Determine the (X, Y) coordinate at the center of the cell enclosing the given text.  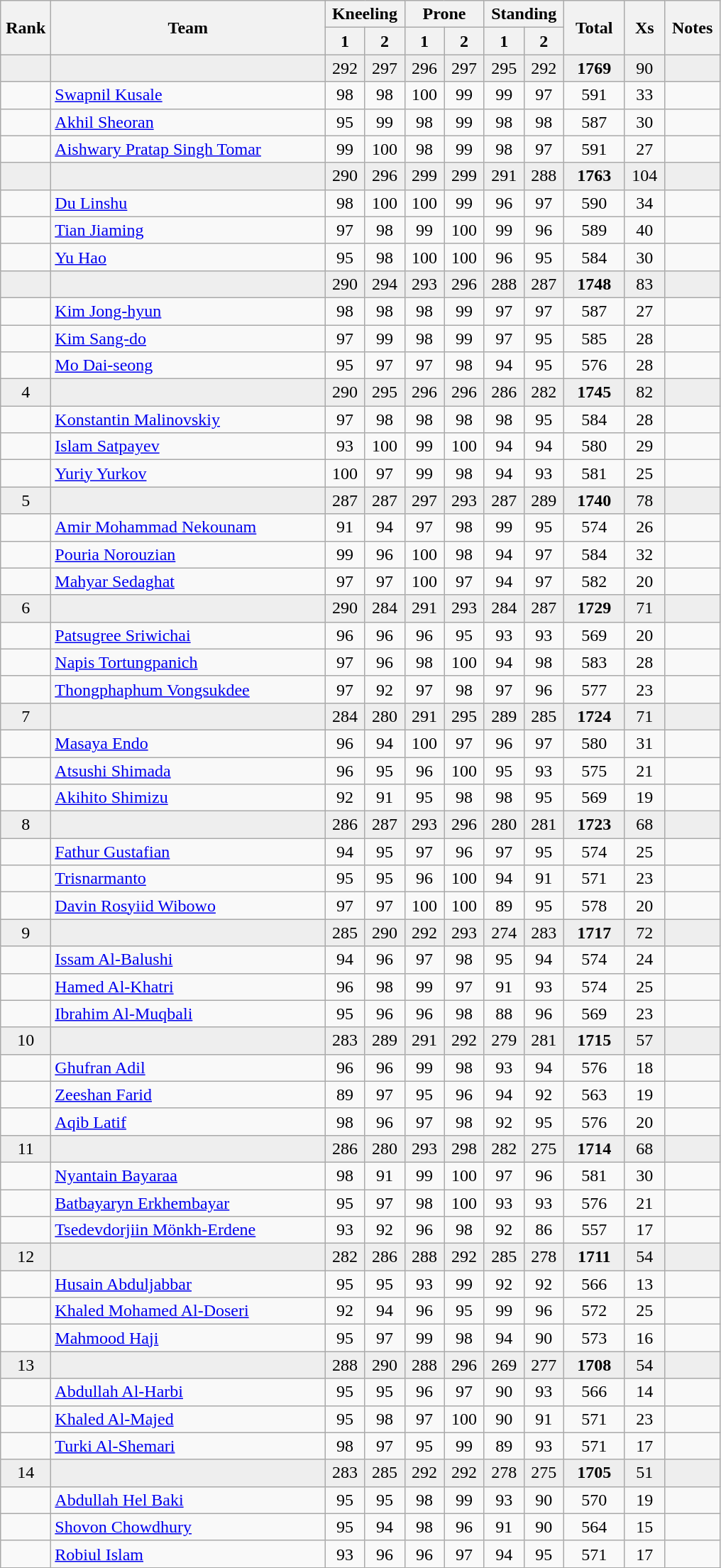
Trisnarmanto (188, 879)
86 (544, 1230)
563 (594, 1095)
Issam Al-Balushi (188, 960)
Napis Tortungpanich (188, 662)
Turki Al-Shemari (188, 1446)
6 (26, 608)
12 (26, 1257)
8 (26, 825)
Patsugree Sriwichai (188, 635)
572 (594, 1311)
Davin Rosyiid Wibowo (188, 906)
274 (504, 933)
1724 (594, 716)
Husain Abduljabbar (188, 1284)
51 (644, 1473)
585 (594, 339)
1763 (594, 176)
Mahmood Haji (188, 1338)
Ghufran Adil (188, 1068)
1714 (594, 1148)
57 (644, 1041)
4 (26, 393)
589 (594, 230)
Akhil Sheoran (188, 122)
1717 (594, 933)
1723 (594, 825)
279 (504, 1041)
590 (594, 203)
Standing (524, 14)
32 (644, 554)
1745 (594, 393)
Atsushi Shimada (188, 770)
Kneeling (365, 14)
1748 (594, 284)
570 (594, 1500)
Yu Hao (188, 257)
Hamed Al-Khatri (188, 987)
31 (644, 743)
40 (644, 230)
16 (644, 1338)
Kim Jong-hyun (188, 311)
583 (594, 662)
Prone (444, 14)
1769 (594, 68)
Zeeshan Farid (188, 1095)
Fathur Gustafian (188, 852)
Khaled Mohamed Al-Doseri (188, 1311)
Robiul Islam (188, 1554)
1711 (594, 1257)
1715 (594, 1041)
Pouria Norouzian (188, 554)
82 (644, 393)
Tsedevdorjiin Mönkh-Erdene (188, 1230)
9 (26, 933)
78 (644, 500)
11 (26, 1148)
578 (594, 906)
577 (594, 689)
582 (594, 581)
294 (385, 284)
Kim Sang-do (188, 339)
Rank (26, 28)
Aishwary Pratap Singh Tomar (188, 149)
15 (644, 1527)
Du Linshu (188, 203)
18 (644, 1068)
1708 (594, 1365)
10 (26, 1041)
24 (644, 960)
269 (504, 1365)
Tian Jiaming (188, 230)
Total (594, 28)
5 (26, 500)
Notes (693, 28)
Swapnil Kusale (188, 95)
Mahyar Sedaghat (188, 581)
1729 (594, 608)
Ibrahim Al-Muqbali (188, 1014)
Islam Satpayev (188, 446)
277 (544, 1365)
72 (644, 933)
Xs (644, 28)
Amir Mohammad Nekounam (188, 527)
Konstantin Malinovskiy (188, 420)
Yuriy Yurkov (188, 473)
564 (594, 1527)
Batbayaryn Erkhembayar (188, 1203)
573 (594, 1338)
34 (644, 203)
7 (26, 716)
Mo Dai-seong (188, 366)
Khaled Al-Majed (188, 1419)
Abdullah Hel Baki (188, 1500)
Shovon Chowdhury (188, 1527)
Aqib Latif (188, 1122)
Thongphaphum Vongsukdee (188, 689)
557 (594, 1230)
104 (644, 176)
88 (504, 1014)
33 (644, 95)
Team (188, 28)
Masaya Endo (188, 743)
Akihito Shimizu (188, 798)
26 (644, 527)
1740 (594, 500)
Abdullah Al-Harbi (188, 1392)
575 (594, 770)
Nyantain Bayaraa (188, 1175)
1705 (594, 1473)
298 (464, 1148)
29 (644, 446)
83 (644, 284)
